From the cell containing the given text, extract its center point as (x, y) coordinate. 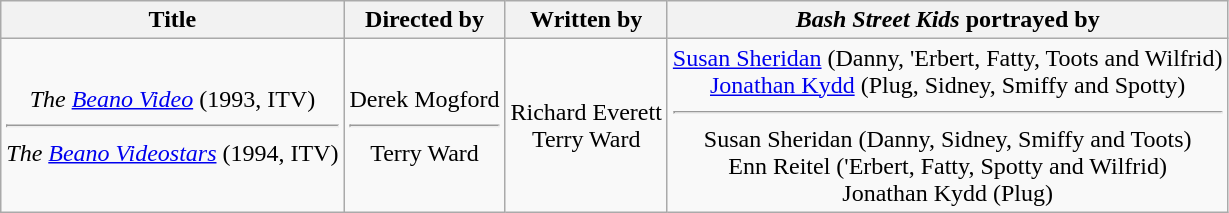
Written by (586, 20)
Derek MogfordTerry Ward (424, 126)
Title (172, 20)
Bash Street Kids portrayed by (948, 20)
Richard EverettTerry Ward (586, 126)
Directed by (424, 20)
The Beano Video (1993, ITV)The Beano Videostars (1994, ITV) (172, 126)
